Output the (x, y) coordinate of the center of the cell containing the given text.  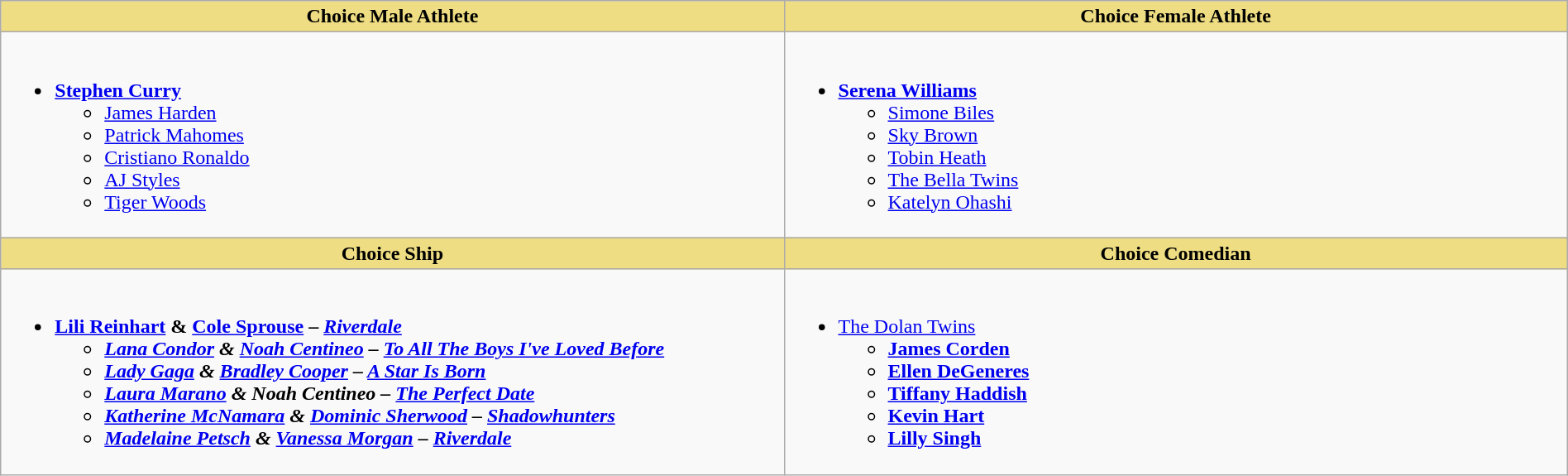
The Dolan TwinsJames CordenEllen DeGeneresTiffany HaddishKevin HartLilly Singh (1176, 372)
Stephen CurryJames HardenPatrick MahomesCristiano RonaldoAJ StylesTiger Woods (392, 135)
Choice Female Athlete (1176, 17)
Choice Male Athlete (392, 17)
Choice Ship (392, 253)
Serena WilliamsSimone BilesSky BrownTobin HeathThe Bella TwinsKatelyn Ohashi (1176, 135)
Choice Comedian (1176, 253)
